Extract the (X, Y) coordinate from the center of the cell holding the provided text.  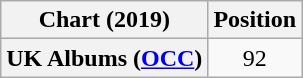
Position (255, 20)
UK Albums (OCC) (104, 58)
Chart (2019) (104, 20)
92 (255, 58)
